Output the [X, Y] coordinate of the center of the cell containing the given text.  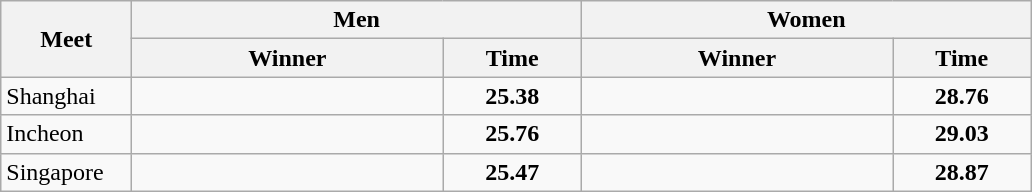
25.38 [512, 96]
Women [806, 20]
29.03 [962, 134]
25.76 [512, 134]
Men [357, 20]
28.76 [962, 96]
Meet [66, 39]
28.87 [962, 172]
25.47 [512, 172]
Shanghai [66, 96]
Incheon [66, 134]
Singapore [66, 172]
